Provide the [x, y] coordinate of the cell's center where the given text is located.  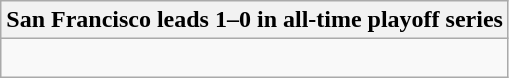
San Francisco leads 1–0 in all-time playoff series [255, 20]
